Pinpoint the cell where the given text exists, returning its [X, Y] midpoint coordinate. 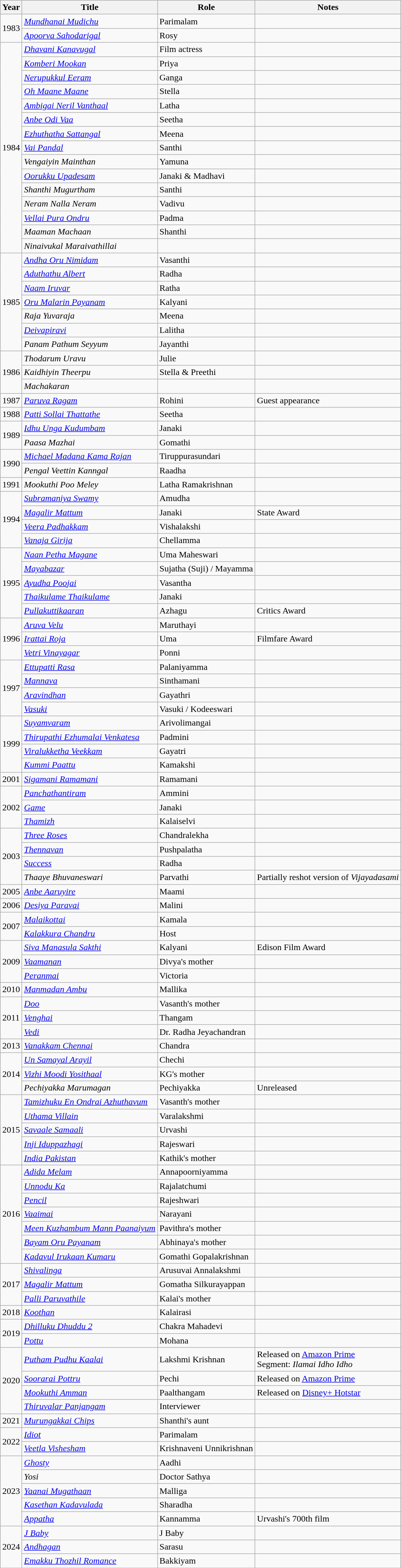
Bakkiyam [206, 1561]
Savaale Samaali [90, 1130]
Released on Amazon Prime Segment: Ilamai Idho Idho [328, 1360]
Paruva Ragam [90, 400]
Padma [206, 218]
2019 [11, 1334]
Thennavan [90, 849]
Mookuthi Poo Meley [90, 484]
Edison Film Award [328, 948]
Panam Pathum Seyyum [90, 344]
Pengal Veettin Kanngal [90, 470]
2011 [11, 1018]
Thiruvalar Panjangam [90, 1407]
Uma Maheswari [206, 554]
Patti Sollai Thattathe [90, 414]
Oh Maane Maane [90, 91]
Gomathi Gopalakrishnan [206, 1256]
Arusuvai Annalakshmi [206, 1270]
Arivolimangai [206, 723]
Annapoorniyamma [206, 1172]
Yamuna [206, 161]
2006 [11, 905]
Abhinaya's mother [206, 1242]
2017 [11, 1284]
Game [90, 807]
Notes [328, 7]
2002 [11, 807]
Putham Pudhu Kaalai [90, 1360]
Thaikulame Thaikulame [90, 597]
Adida Melam [90, 1172]
2014 [11, 1074]
Siva Manasula Sakthi [90, 948]
Dr. Radha Jeyachandran [206, 1032]
Gomatha Silkurayappan [206, 1284]
Janaki & Madhavi [206, 176]
Unnodu Ka [90, 1186]
Rajeshwari [206, 1200]
Sujatha (Suji) / Mayamma [206, 569]
Pechi [206, 1378]
Chandralekha [206, 835]
1989 [11, 435]
Komberi Mookan [90, 63]
Kalai's mother [206, 1298]
Thangam [206, 1018]
Maruthayi [206, 625]
Peranmai [90, 976]
Mookuthi Amman [90, 1393]
Shanthi Mugurtham [90, 190]
Mundhanai Mudichu [90, 21]
Pencil [90, 1200]
Kaidhiyin Theerpu [90, 372]
Irattai Roja [90, 639]
Palli Paruvathile [90, 1298]
Pullakuttikaaran [90, 611]
2021 [11, 1421]
2003 [11, 856]
2024 [11, 1547]
2005 [11, 891]
Role [206, 7]
Ninaivukal Maraivathillai [90, 246]
1999 [11, 744]
Julie [206, 358]
Vishalakshi [206, 526]
Stella & Preethi [206, 372]
Stella [206, 91]
Oru Malarin Payanam [90, 302]
Shivalinga [90, 1270]
Nerupukkul Eeram [90, 77]
Aduthathu Albert [90, 274]
Mannava [90, 681]
Vanakkam Chennai [90, 1046]
Naam Iruvar [90, 288]
Lakshmi Krishnan [206, 1360]
1988 [11, 414]
Critics Award [328, 611]
Neram Nalla Neram [90, 204]
1997 [11, 688]
Gayathri [206, 695]
2013 [11, 1046]
State Award [328, 512]
Mayabazar [90, 569]
Kamala [206, 919]
Vetri Vinayagar [90, 653]
1991 [11, 484]
Dhavani Kanavugal [90, 49]
2020 [11, 1380]
Vedi [90, 1032]
Pushpalatha [206, 849]
Mohana [206, 1341]
Thirupathi Ezhumalai Venkatesa [90, 737]
Varalakshmi [206, 1116]
Soorarai Pottru [90, 1378]
Sharadha [206, 1505]
Vaaimai [90, 1214]
India Pakistan [90, 1158]
Vadivu [206, 204]
Shanthi [206, 232]
Uma [206, 639]
Rosy [206, 35]
2023 [11, 1491]
Sigamani Ramamani [90, 779]
Vasuki [90, 709]
Raja Yuvaraja [90, 316]
Inji Iduppazhagi [90, 1144]
Pechiyakka Marumagan [90, 1088]
Paalthangam [206, 1393]
Koothan [90, 1313]
1986 [11, 372]
Padmini [206, 737]
Latha Ramakrishnan [206, 484]
Vasanthi [206, 260]
Azhagu [206, 611]
2022 [11, 1442]
KG's mother [206, 1074]
Vaamanan [90, 962]
Ghosty [90, 1463]
Partially reshot version of Vijayadasami [328, 877]
Amudha [206, 498]
Title [90, 7]
Viralukketha Veekkam [90, 751]
Chellamma [206, 540]
Kalairasi [206, 1313]
Released on Amazon Prime [328, 1378]
Ambigai Neril Vanthaal [90, 105]
Ammini [206, 793]
2001 [11, 779]
Narayani [206, 1214]
Kasethan Kadavulada [90, 1505]
Idhu Unga Kudumbam [90, 428]
Maami [206, 891]
Meen Kuzhambum Mann Paanaiyum [90, 1228]
Veetla Vishesham [90, 1449]
Kannamma [206, 1519]
Pottu [90, 1341]
Un Samayal Arayil [90, 1060]
Unreleased [328, 1088]
Paasa Mazhai [90, 442]
Vai Pandal [90, 147]
Ratha [206, 288]
Machakaran [90, 386]
Vengaiyin Mainthan [90, 161]
Chakra Mahadevi [206, 1327]
Gayatri [206, 751]
Panchathantiram [90, 793]
Naan Petha Magane [90, 554]
Ettupatti Rasa [90, 667]
1994 [11, 519]
Ramamani [206, 779]
Vasantha [206, 583]
Kadavul Irukaan Kumaru [90, 1256]
Bayam Oru Payanam [90, 1242]
Yosi [90, 1477]
Thodarum Uravu [90, 358]
Ayudha Poojai [90, 583]
Shanthi's aunt [206, 1421]
Tiruppurasundari [206, 456]
Urvashi [206, 1130]
Uthama Villain [90, 1116]
2009 [11, 962]
Rajalatchumi [206, 1186]
Kalakkura Chandru [90, 934]
Malini [206, 905]
Pechiyakka [206, 1088]
Suyamvaram [90, 723]
Malliga [206, 1491]
Ganga [206, 77]
Ponni [206, 653]
Deivapiravi [90, 330]
Urvashi's 700th film [328, 1519]
Chechi [206, 1060]
Rohini [206, 400]
Doctor Sathya [206, 1477]
2007 [11, 926]
Kummi Paattu [90, 765]
Vasuki / Kodeeswari [206, 709]
Mallika [206, 990]
Malaikottai [90, 919]
2015 [11, 1130]
Parvathi [206, 877]
Rajeswari [206, 1144]
Andhagan [90, 1547]
1990 [11, 463]
Divya's mother [206, 962]
Venghai [90, 1018]
Yaanai Mugathaan [90, 1491]
Veera Padhakkam [90, 526]
Released on Disney+ Hotstar [328, 1393]
Maaman Machaan [90, 232]
Vellai Pura Ondru [90, 218]
1983 [11, 28]
Thamizh [90, 821]
Doo [90, 1004]
Film actress [206, 49]
Vizhi Moodi Yosithaal [90, 1074]
Sinthamani [206, 681]
1996 [11, 639]
Success [90, 863]
Anbe Odi Vaa [90, 119]
Latha [206, 105]
Pavithra's mother [206, 1228]
Three Roses [90, 835]
1987 [11, 400]
Filmfare Award [328, 639]
Year [11, 7]
Michael Madana Kama Rajan [90, 456]
2016 [11, 1214]
Manmadan Ambu [90, 990]
Palaniyamma [206, 667]
Idiot [90, 1435]
Subramaniya Swamy [90, 498]
Host [206, 934]
Aadhi [206, 1463]
Appatha [90, 1519]
Victoria [206, 976]
Priya [206, 63]
Vanaja Girija [90, 540]
Raadha [206, 470]
Lalitha [206, 330]
Krishnaveni Unnikrishnan [206, 1449]
Gomathi [206, 442]
2018 [11, 1313]
Desiya Paravai [90, 905]
1984 [11, 147]
2010 [11, 990]
Oorukku Upadesam [90, 176]
Sarasu [206, 1547]
Anbe Aaruyire [90, 891]
Emakku Thozhil Romance [90, 1561]
Dhilluku Dhuddu 2 [90, 1327]
Murungakkai Chips [90, 1421]
Chandra [206, 1046]
1995 [11, 583]
Interviewer [206, 1407]
Kalaiselvi [206, 821]
Andha Oru Nimidam [90, 260]
Ezhuthatha Sattangal [90, 133]
Tamizhuku En Ondrai Azhuthavum [90, 1102]
Aruva Velu [90, 625]
Aravindhan [90, 695]
1985 [11, 302]
Kamakshi [206, 765]
Guest appearance [328, 400]
Kathik's mother [206, 1158]
Apoorva Sahodarigal [90, 35]
Thaaye Bhuvaneswari [90, 877]
Jayanthi [206, 344]
